Scan for the cell matching the given text and deliver its [X, Y] coordinate at center. 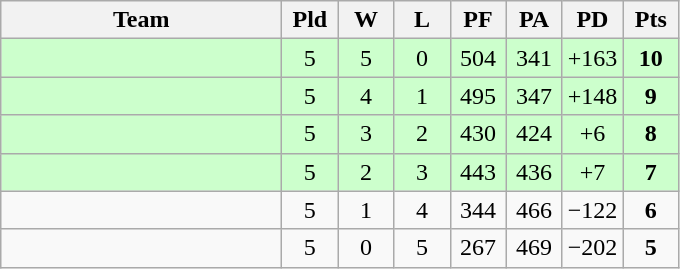
436 [534, 172]
PA [534, 20]
430 [478, 134]
424 [534, 134]
7 [651, 172]
W [366, 20]
9 [651, 96]
PD [592, 20]
443 [478, 172]
267 [478, 248]
469 [534, 248]
495 [478, 96]
466 [534, 210]
344 [478, 210]
+163 [592, 58]
Team [142, 20]
+148 [592, 96]
341 [534, 58]
+6 [592, 134]
347 [534, 96]
504 [478, 58]
−122 [592, 210]
Pld [310, 20]
PF [478, 20]
Pts [651, 20]
−202 [592, 248]
6 [651, 210]
L [422, 20]
+7 [592, 172]
10 [651, 58]
8 [651, 134]
